Return (X, Y) of the center of cell containing provided text 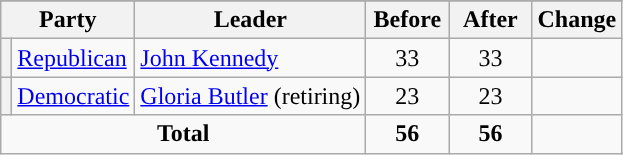
John Kennedy (250, 58)
Gloria Butler (retiring) (250, 96)
Leader (250, 20)
Change (577, 20)
Before (408, 20)
Republican (74, 58)
Total (184, 134)
Democratic (74, 96)
Party (68, 20)
After (490, 20)
